Output the [X, Y] coordinate of the center of the cell containing the given text.  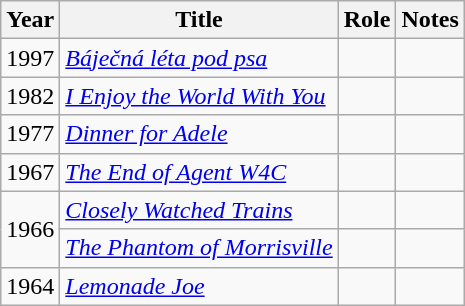
1982 [30, 96]
1997 [30, 58]
1966 [30, 229]
The Phantom of Morrisville [199, 248]
1967 [30, 172]
1964 [30, 286]
Lemonade Joe [199, 286]
The End of Agent W4C [199, 172]
Dinner for Adele [199, 134]
Closely Watched Trains [199, 210]
1977 [30, 134]
Notes [430, 20]
I Enjoy the World With You [199, 96]
Role [367, 20]
Year [30, 20]
Title [199, 20]
Báječná léta pod psa [199, 58]
